Output the (X, Y) coordinate of the center of the cell containing the given text.  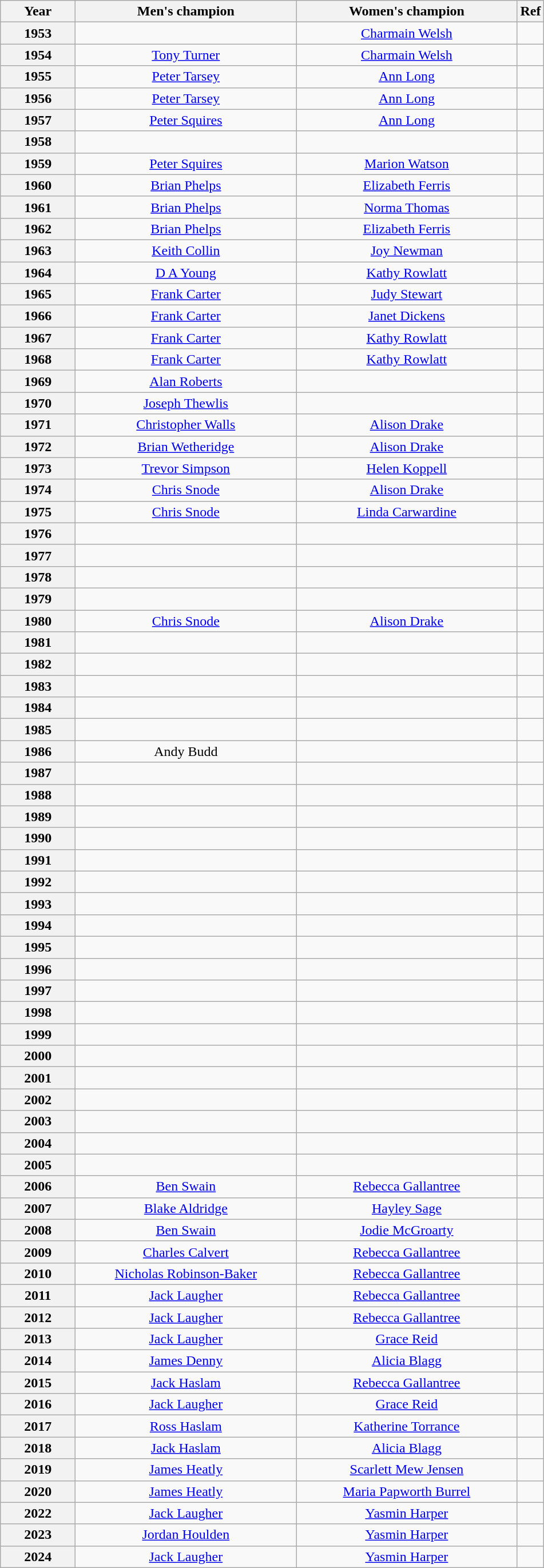
2011 (38, 1295)
1982 (38, 664)
2003 (38, 1121)
2000 (38, 1056)
1997 (38, 991)
1972 (38, 447)
1968 (38, 360)
1957 (38, 120)
Katherine Torrance (407, 1426)
1958 (38, 142)
1994 (38, 925)
Scarlett Mew Jensen (407, 1470)
2016 (38, 1404)
1985 (38, 730)
1988 (38, 795)
1984 (38, 708)
2010 (38, 1273)
Keith Collin (186, 250)
2002 (38, 1100)
1976 (38, 534)
1953 (38, 33)
Hayley Sage (407, 1208)
1999 (38, 1034)
1983 (38, 686)
2001 (38, 1078)
1960 (38, 185)
1975 (38, 512)
Joseph Thewlis (186, 403)
1967 (38, 338)
1981 (38, 643)
Ross Haslam (186, 1426)
Alan Roberts (186, 381)
Charles Calvert (186, 1252)
1974 (38, 490)
1969 (38, 381)
Jodie McGroarty (407, 1230)
1959 (38, 164)
2018 (38, 1448)
Marion Watson (407, 164)
1990 (38, 838)
1980 (38, 620)
1962 (38, 229)
2023 (38, 1535)
1970 (38, 403)
1965 (38, 295)
Men's champion (186, 11)
1977 (38, 555)
Linda Carwardine (407, 512)
Joy Newman (407, 250)
Ref (531, 11)
Brian Wetheridge (186, 447)
1966 (38, 316)
D A Young (186, 273)
Blake Aldridge (186, 1208)
1955 (38, 77)
1996 (38, 969)
2015 (38, 1383)
1978 (38, 577)
Judy Stewart (407, 295)
2009 (38, 1252)
2022 (38, 1513)
2005 (38, 1165)
2013 (38, 1339)
Nicholas Robinson-Baker (186, 1273)
Andy Budd (186, 751)
Women's champion (407, 11)
1986 (38, 751)
2006 (38, 1187)
James Denny (186, 1361)
2004 (38, 1143)
1993 (38, 904)
2008 (38, 1230)
1979 (38, 599)
1973 (38, 468)
1998 (38, 1013)
1961 (38, 207)
1954 (38, 55)
2017 (38, 1426)
Janet Dickens (407, 316)
1995 (38, 947)
Helen Koppell (407, 468)
Year (38, 11)
Christopher Walls (186, 425)
Trevor Simpson (186, 468)
1992 (38, 882)
Jordan Houlden (186, 1535)
1971 (38, 425)
Maria Papworth Burrel (407, 1491)
Norma Thomas (407, 207)
Tony Turner (186, 55)
1987 (38, 773)
1964 (38, 273)
2012 (38, 1317)
2020 (38, 1491)
1963 (38, 250)
2007 (38, 1208)
1991 (38, 860)
2024 (38, 1557)
1989 (38, 817)
1956 (38, 98)
2014 (38, 1361)
2019 (38, 1470)
